Return [x, y] of the center of cell containing provided text 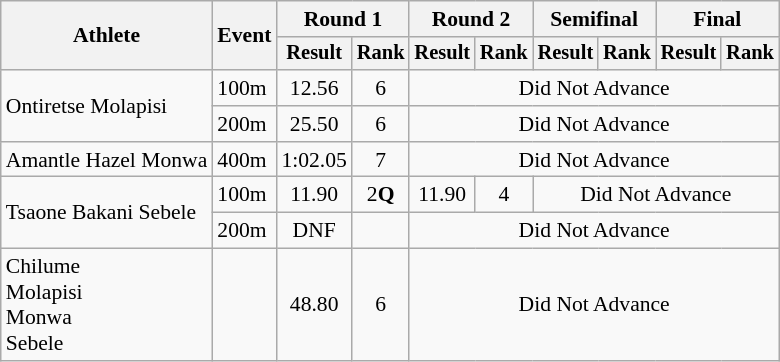
400m [244, 160]
DNF [314, 231]
4 [504, 195]
2Q [381, 195]
7 [381, 160]
ChilumeMolapisiMonwaSebele [107, 305]
Tsaone Bakani Sebele [107, 212]
Round 1 [342, 19]
Athlete [107, 36]
48.80 [314, 305]
Semifinal [594, 19]
1:02.05 [314, 160]
Final [718, 19]
25.50 [314, 124]
Round 2 [470, 19]
Ontiretse Molapisi [107, 106]
12.56 [314, 88]
Amantle Hazel Monwa [107, 160]
Event [244, 36]
